Provide the [X, Y] coordinate of the cell's center where the given text is located.  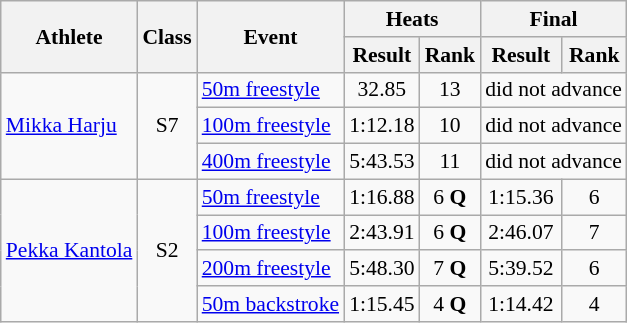
1:14.42 [520, 304]
Heats [412, 19]
4 Q [450, 304]
1:16.88 [382, 197]
5:39.52 [520, 269]
32.85 [382, 90]
S2 [166, 250]
2:43.91 [382, 233]
10 [450, 126]
7 [594, 233]
5:48.30 [382, 269]
1:15.45 [382, 304]
S7 [166, 126]
50m backstroke [270, 304]
7 Q [450, 269]
1:15.36 [520, 197]
2:46.07 [520, 233]
Mikka Harju [70, 126]
400m freestyle [270, 162]
Event [270, 36]
Athlete [70, 36]
200m freestyle [270, 269]
11 [450, 162]
1:12.18 [382, 126]
Final [554, 19]
Class [166, 36]
5:43.53 [382, 162]
13 [450, 90]
4 [594, 304]
Pekka Kantola [70, 250]
